Determine the (x, y) coordinate at the center of the cell enclosing the given text.  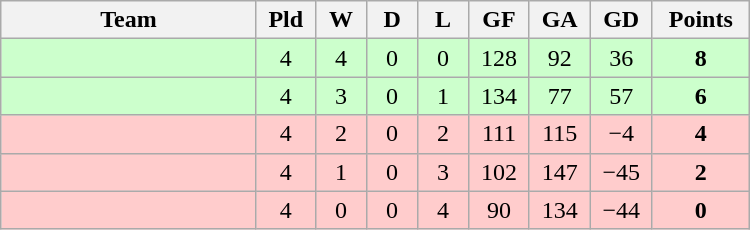
8 (700, 58)
W (340, 20)
128 (500, 58)
6 (700, 96)
GD (621, 20)
115 (560, 134)
Pld (286, 20)
Team (128, 20)
111 (500, 134)
102 (500, 172)
GA (560, 20)
D (392, 20)
147 (560, 172)
92 (560, 58)
GF (500, 20)
−45 (621, 172)
57 (621, 96)
−44 (621, 210)
Points (700, 20)
−4 (621, 134)
L (444, 20)
90 (500, 210)
77 (560, 96)
36 (621, 58)
